Locate the cell with the specified text and output its [X, Y] center coordinate. 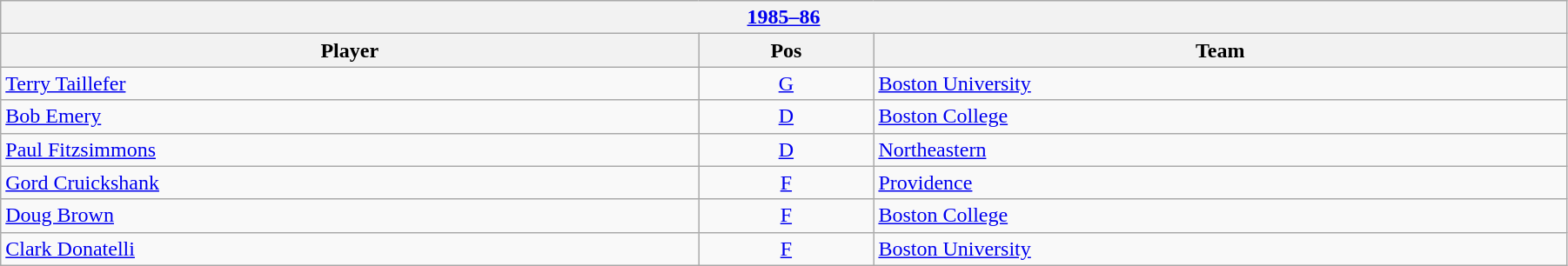
1985–86 [784, 17]
Doug Brown [350, 216]
Pos [787, 50]
Clark Donatelli [350, 249]
Terry Taillefer [350, 83]
Providence [1220, 183]
Bob Emery [350, 116]
Team [1220, 50]
Gord Cruickshank [350, 183]
Paul Fitzsimmons [350, 150]
Northeastern [1220, 150]
G [787, 83]
Player [350, 50]
